Determine the (x, y) coordinate at the center of the cell enclosing the given text.  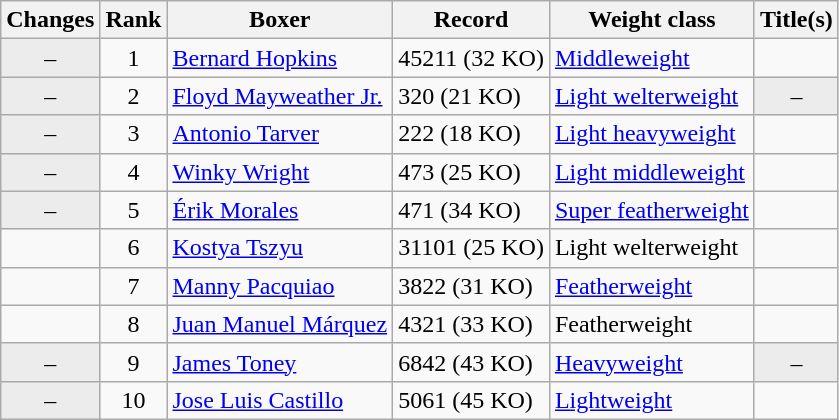
Antonio Tarver (280, 134)
45211 (32 KO) (472, 58)
Changes (50, 20)
8 (134, 324)
5061 (45 KO) (472, 400)
Middleweight (652, 58)
31101 (25 KO) (472, 248)
Jose Luis Castillo (280, 400)
Title(s) (796, 20)
Bernard Hopkins (280, 58)
222 (18 KO) (472, 134)
2 (134, 96)
3822 (31 KO) (472, 286)
Manny Pacquiao (280, 286)
Floyd Mayweather Jr. (280, 96)
3 (134, 134)
Record (472, 20)
Winky Wright (280, 172)
Kostya Tszyu (280, 248)
5 (134, 210)
Lightweight (652, 400)
7 (134, 286)
473 (25 KO) (472, 172)
James Toney (280, 362)
Rank (134, 20)
4321 (33 KO) (472, 324)
1 (134, 58)
Boxer (280, 20)
6 (134, 248)
4 (134, 172)
Super featherweight (652, 210)
Érik Morales (280, 210)
9 (134, 362)
Light heavyweight (652, 134)
Juan Manuel Márquez (280, 324)
320 (21 KO) (472, 96)
471 (34 KO) (472, 210)
6842 (43 KO) (472, 362)
Light middleweight (652, 172)
Heavyweight (652, 362)
10 (134, 400)
Weight class (652, 20)
